For the text-containing cell, return its midpoint in [X, Y] coordinate format. 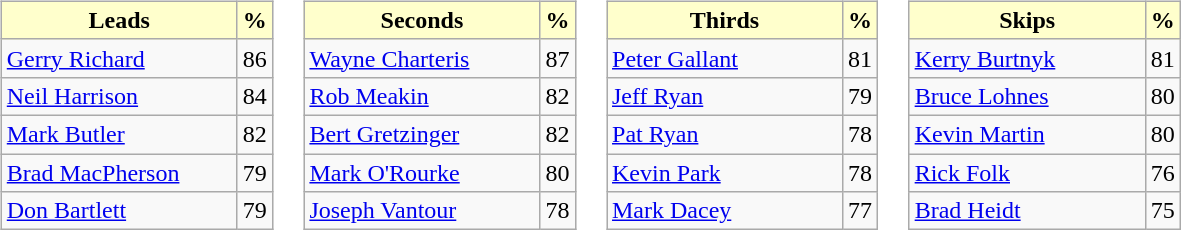
Kevin Martin [1027, 134]
Kerry Burtnyk [1027, 58]
Skips [1027, 20]
76 [1162, 173]
Jeff Ryan [724, 96]
Seconds [422, 20]
Joseph Vantour [422, 211]
Thirds [724, 20]
Pat Ryan [724, 134]
86 [254, 58]
Leads [119, 20]
Brad MacPherson [119, 173]
Kevin Park [724, 173]
Wayne Charteris [422, 58]
Neil Harrison [119, 96]
Rick Folk [1027, 173]
Rob Meakin [422, 96]
Bert Gretzinger [422, 134]
Peter Gallant [724, 58]
Bruce Lohnes [1027, 96]
Mark O'Rourke [422, 173]
87 [558, 58]
84 [254, 96]
Brad Heidt [1027, 211]
Mark Dacey [724, 211]
Don Bartlett [119, 211]
77 [860, 211]
75 [1162, 211]
Mark Butler [119, 134]
Gerry Richard [119, 58]
